Return the [X, Y] coordinate for the center point of the cell that contains the specified text.  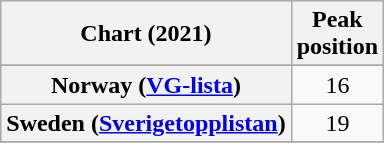
Norway (VG-lista) [146, 85]
16 [337, 85]
Peakposition [337, 34]
Sweden (Sverigetopplistan) [146, 123]
19 [337, 123]
Chart (2021) [146, 34]
